Extract the [x, y] coordinate from the center of the cell holding the provided text.  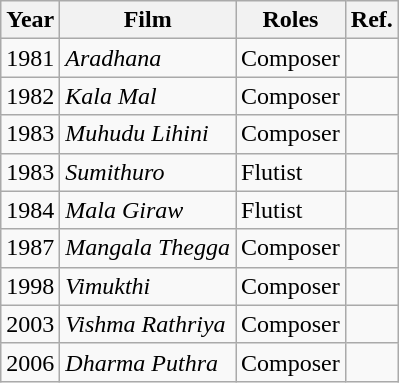
Vimukthi [148, 286]
Year [30, 20]
Mala Giraw [148, 210]
1987 [30, 248]
1984 [30, 210]
Ref. [372, 20]
2006 [30, 362]
Roles [291, 20]
1998 [30, 286]
1981 [30, 58]
Muhudu Lihini [148, 134]
2003 [30, 324]
Film [148, 20]
1982 [30, 96]
Mangala Thegga [148, 248]
Dharma Puthra [148, 362]
Sumithuro [148, 172]
Kala Mal [148, 96]
Vishma Rathriya [148, 324]
Aradhana [148, 58]
